Return the (x, y) coordinate for the center point of the cell that contains the specified text.  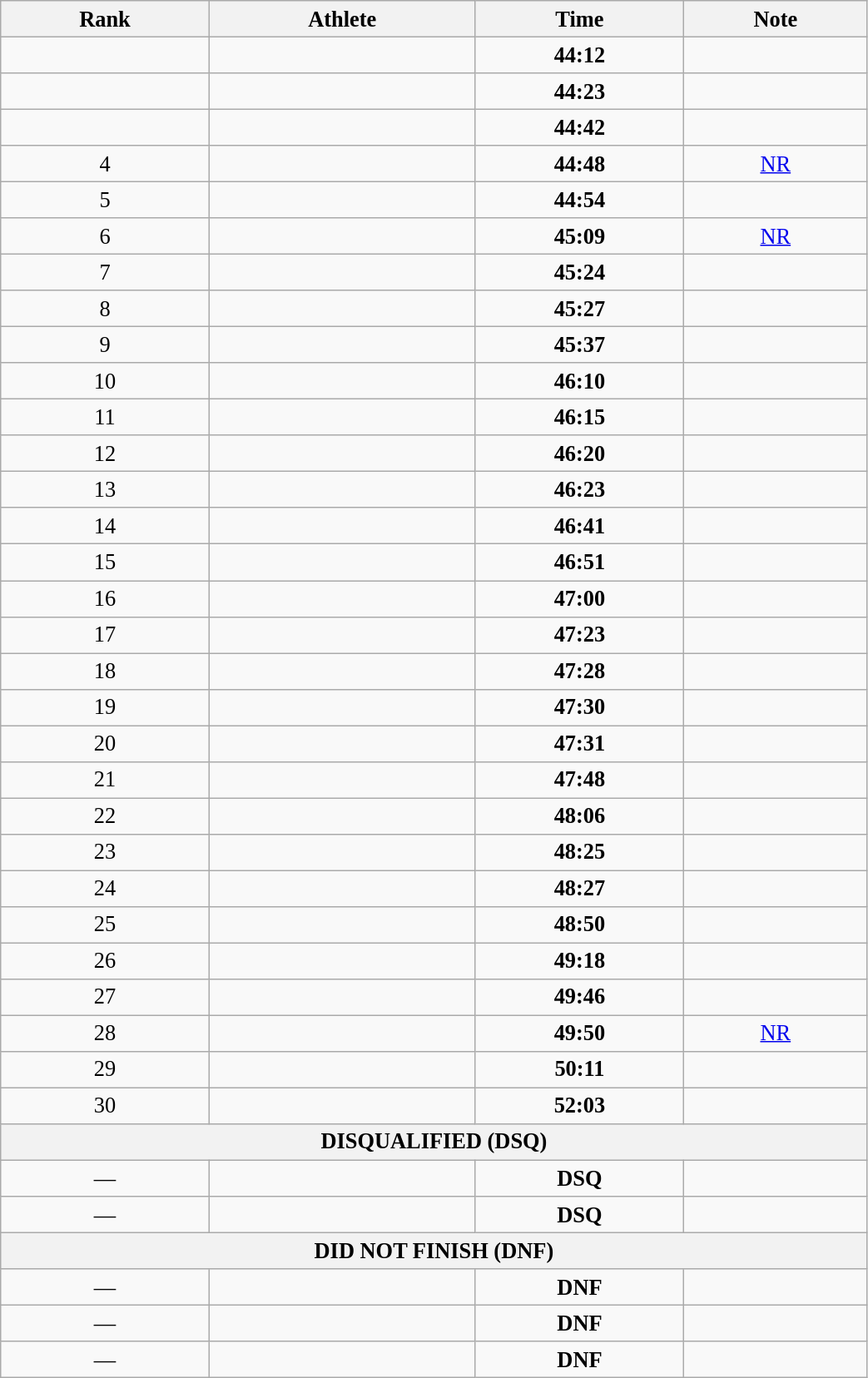
10 (105, 381)
47:48 (579, 780)
44:42 (579, 127)
Rank (105, 18)
47:00 (579, 598)
13 (105, 489)
46:23 (579, 489)
DID NOT FINISH (DNF) (434, 1251)
46:15 (579, 417)
20 (105, 743)
44:12 (579, 55)
49:18 (579, 961)
5 (105, 200)
45:09 (579, 236)
47:23 (579, 635)
17 (105, 635)
7 (105, 272)
29 (105, 1069)
21 (105, 780)
48:06 (579, 815)
47:31 (579, 743)
14 (105, 526)
49:46 (579, 997)
DISQUALIFIED (DSQ) (434, 1142)
48:25 (579, 852)
49:50 (579, 1033)
19 (105, 707)
Time (579, 18)
12 (105, 454)
15 (105, 563)
27 (105, 997)
46:51 (579, 563)
22 (105, 815)
18 (105, 671)
46:20 (579, 454)
11 (105, 417)
8 (105, 309)
44:23 (579, 91)
50:11 (579, 1069)
28 (105, 1033)
45:24 (579, 272)
45:37 (579, 344)
44:48 (579, 164)
46:41 (579, 526)
9 (105, 344)
47:28 (579, 671)
4 (105, 164)
6 (105, 236)
48:27 (579, 888)
46:10 (579, 381)
47:30 (579, 707)
26 (105, 961)
44:54 (579, 200)
45:27 (579, 309)
23 (105, 852)
24 (105, 888)
Note (776, 18)
Athlete (342, 18)
48:50 (579, 924)
30 (105, 1106)
16 (105, 598)
25 (105, 924)
52:03 (579, 1106)
